From the cell containing the given text, extract its center point as (x, y) coordinate. 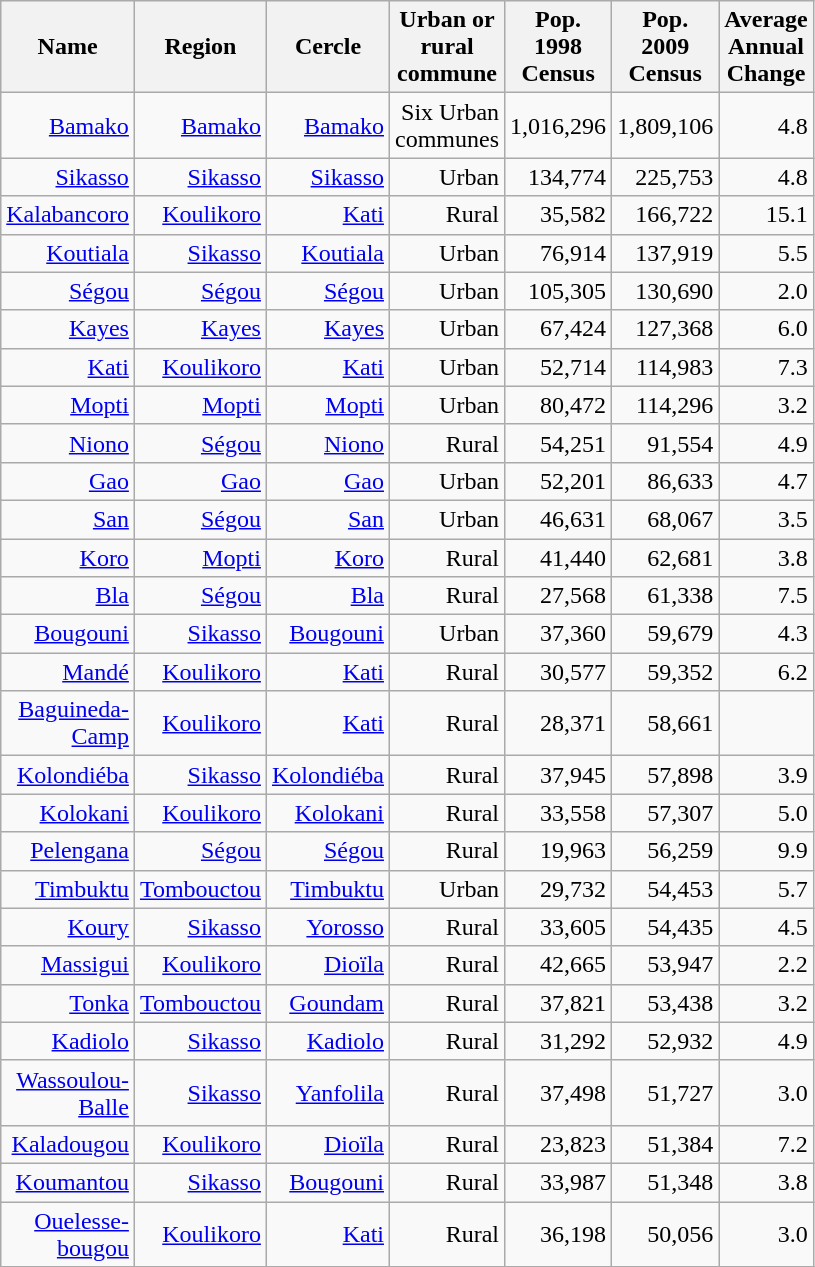
62,681 (666, 557)
52,201 (558, 481)
Six Urbancommunes (448, 126)
52,932 (666, 1041)
Pop.1998Census (558, 47)
Kaladougou (68, 1144)
114,983 (666, 367)
51,348 (666, 1182)
33,987 (558, 1182)
4.3 (766, 634)
Pop.2009Census (666, 47)
58,661 (666, 724)
35,582 (558, 215)
7.2 (766, 1144)
56,259 (666, 851)
9.9 (766, 851)
6.0 (766, 329)
33,558 (558, 813)
76,914 (558, 253)
3.5 (766, 519)
Massigui (68, 965)
54,251 (558, 443)
Koumantou (68, 1182)
15.1 (766, 215)
46,631 (558, 519)
51,384 (666, 1144)
114,296 (666, 405)
86,633 (666, 481)
33,605 (558, 927)
134,774 (558, 177)
Tonka (68, 1003)
Urban orruralcommune (448, 47)
41,440 (558, 557)
37,498 (558, 1092)
Wassoulou-Balle (68, 1092)
19,963 (558, 851)
4.5 (766, 927)
50,056 (666, 1234)
91,554 (666, 443)
166,722 (666, 215)
5.5 (766, 253)
Baguineda-Camp (68, 724)
31,292 (558, 1041)
127,368 (666, 329)
53,947 (666, 965)
37,821 (558, 1003)
68,067 (666, 519)
59,352 (666, 672)
Goundam (328, 1003)
Kalabancoro (68, 215)
36,198 (558, 1234)
Cercle (328, 47)
5.0 (766, 813)
Yanfolila (328, 1092)
37,945 (558, 775)
29,732 (558, 889)
80,472 (558, 405)
105,305 (558, 291)
52,714 (558, 367)
Koury (68, 927)
28,371 (558, 724)
67,424 (558, 329)
Ouelesse-bougou (68, 1234)
Mandé (68, 672)
7.3 (766, 367)
137,919 (666, 253)
5.7 (766, 889)
37,360 (558, 634)
3.9 (766, 775)
23,823 (558, 1144)
51,727 (666, 1092)
Pelengana (68, 851)
Name (68, 47)
Yorosso (328, 927)
1,809,106 (666, 126)
Region (200, 47)
59,679 (666, 634)
61,338 (666, 596)
54,435 (666, 927)
1,016,296 (558, 126)
53,438 (666, 1003)
130,690 (666, 291)
42,665 (558, 965)
6.2 (766, 672)
2.2 (766, 965)
4.7 (766, 481)
57,307 (666, 813)
AverageAnnualChange (766, 47)
27,568 (558, 596)
225,753 (666, 177)
7.5 (766, 596)
2.0 (766, 291)
30,577 (558, 672)
54,453 (666, 889)
57,898 (666, 775)
